Extract the (x, y) coordinate from the center of the cell holding the provided text.  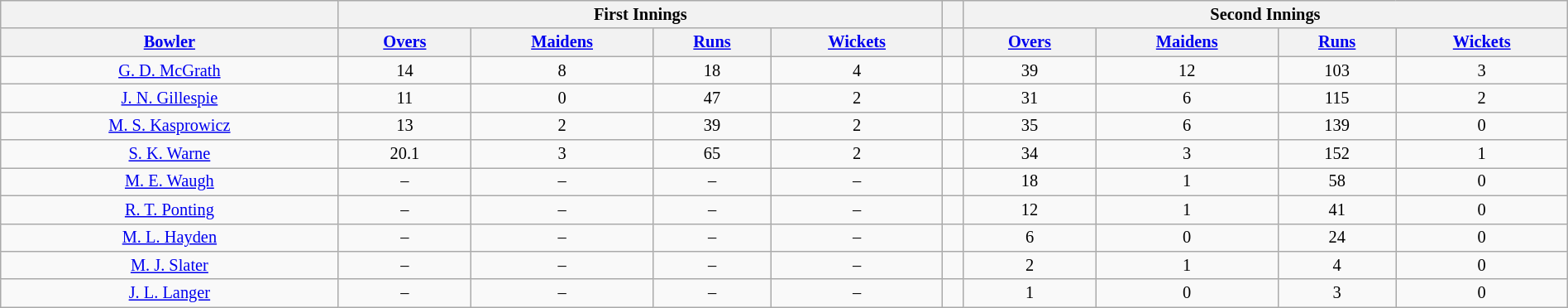
M. J. Slater (170, 265)
103 (1336, 70)
8 (562, 70)
65 (711, 154)
34 (1030, 154)
115 (1336, 98)
35 (1030, 126)
R. T. Ponting (170, 209)
M. S. Kasprowicz (170, 126)
14 (405, 70)
S. K. Warne (170, 154)
11 (405, 98)
G. D. McGrath (170, 70)
20.1 (405, 154)
24 (1336, 238)
152 (1336, 154)
Bowler (170, 42)
58 (1336, 181)
First Innings (640, 14)
J. N. Gillespie (170, 98)
47 (711, 98)
13 (405, 126)
31 (1030, 98)
M. E. Waugh (170, 181)
41 (1336, 209)
139 (1336, 126)
M. L. Hayden (170, 238)
Second Innings (1265, 14)
J. L. Langer (170, 293)
